Extract the (x, y) coordinate from the center of the cell holding the provided text.  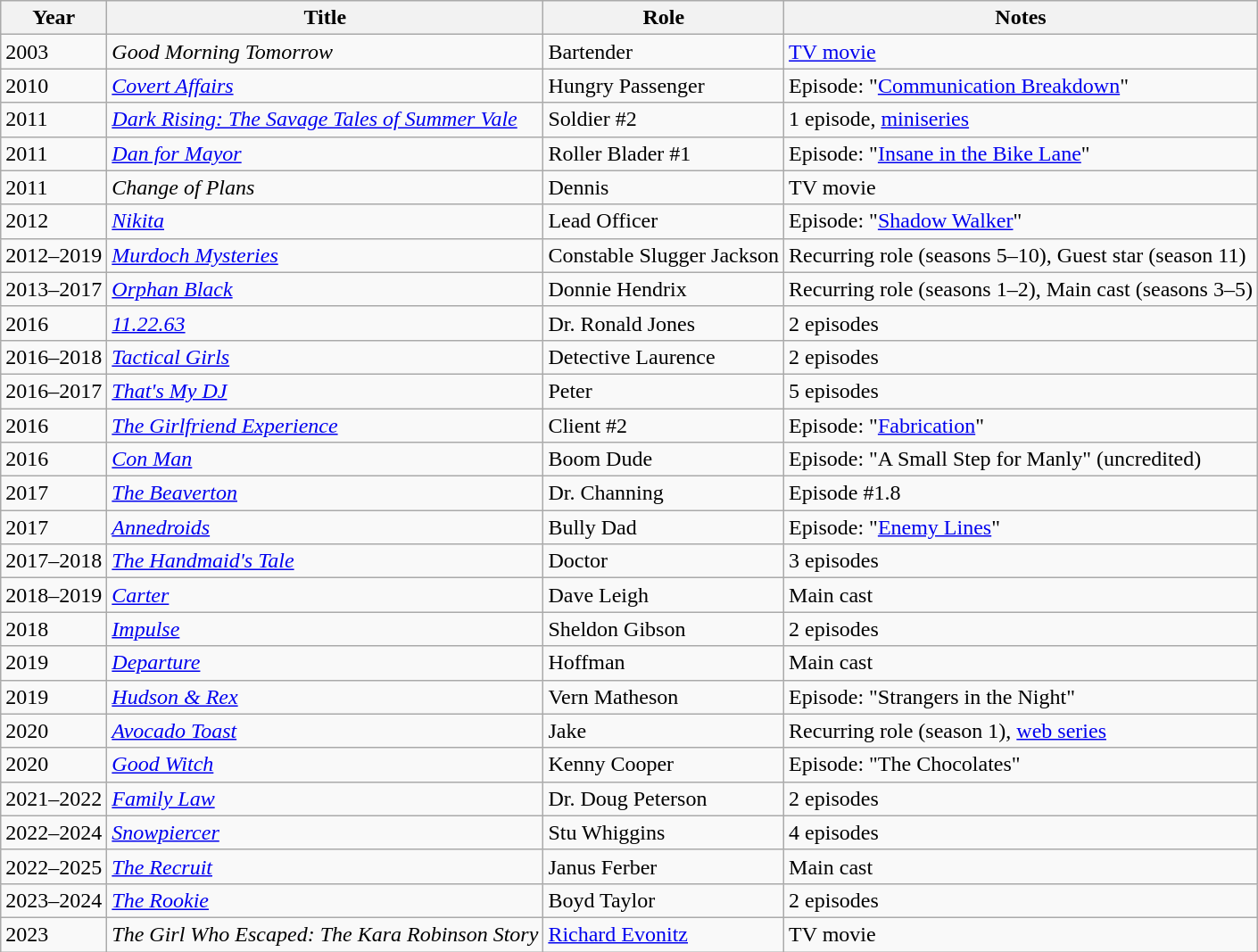
Dr. Ronald Jones (664, 323)
Boom Dude (664, 459)
Episode: "Strangers in the Night" (1021, 697)
Boyd Taylor (664, 900)
Hudson & Rex (325, 697)
2018–2019 (54, 595)
Stu Whiggins (664, 832)
Annedroids (325, 527)
Dr. Doug Peterson (664, 799)
Vern Matheson (664, 697)
Episode: "Fabrication" (1021, 426)
2012 (54, 221)
Bartender (664, 52)
4 episodes (1021, 832)
The Handmaid's Tale (325, 561)
2012–2019 (54, 255)
The Rookie (325, 900)
2018 (54, 629)
Richard Evonitz (664, 934)
The Beaverton (325, 493)
Title (325, 18)
Episode: "Shadow Walker" (1021, 221)
Dave Leigh (664, 595)
Roller Blader #1 (664, 153)
Recurring role (seasons 5–10), Guest star (season 11) (1021, 255)
2022–2024 (54, 832)
Doctor (664, 561)
2003 (54, 52)
1 episode, miniseries (1021, 120)
Detective Laurence (664, 357)
Hungry Passenger (664, 86)
Departure (325, 663)
Notes (1021, 18)
Episode: "The Chocolates" (1021, 765)
Dr. Channing (664, 493)
Snowpiercer (325, 832)
2021–2022 (54, 799)
2023 (54, 934)
Avocado Toast (325, 731)
Impulse (325, 629)
Orphan Black (325, 289)
2013–2017 (54, 289)
Tactical Girls (325, 357)
The Girl Who Escaped: The Kara Robinson Story (325, 934)
2022–2025 (54, 866)
5 episodes (1021, 391)
Dark Rising: The Savage Tales of Summer Vale (325, 120)
Covert Affairs (325, 86)
Dan for Mayor (325, 153)
Episode: "A Small Step for Manly" (uncredited) (1021, 459)
2023–2024 (54, 900)
Soldier #2 (664, 120)
2016–2018 (54, 357)
The Recruit (325, 866)
Jake (664, 731)
Carter (325, 595)
Episode #1.8 (1021, 493)
Con Man (325, 459)
Year (54, 18)
Family Law (325, 799)
2017–2018 (54, 561)
2016–2017 (54, 391)
Dennis (664, 187)
Episode: "Communication Breakdown" (1021, 86)
Good Morning Tomorrow (325, 52)
Janus Ferber (664, 866)
Sheldon Gibson (664, 629)
Episode: "Insane in the Bike Lane" (1021, 153)
11.22.63 (325, 323)
Role (664, 18)
Change of Plans (325, 187)
Donnie Hendrix (664, 289)
Murdoch Mysteries (325, 255)
2010 (54, 86)
Recurring role (seasons 1–2), Main cast (seasons 3–5) (1021, 289)
Episode: "Enemy Lines" (1021, 527)
That's My DJ (325, 391)
Bully Dad (664, 527)
The Girlfriend Experience (325, 426)
Kenny Cooper (664, 765)
Hoffman (664, 663)
3 episodes (1021, 561)
Nikita (325, 221)
Good Witch (325, 765)
Constable Slugger Jackson (664, 255)
Peter (664, 391)
Lead Officer (664, 221)
Client #2 (664, 426)
Recurring role (season 1), web series (1021, 731)
